Return [x, y] of the center of cell containing provided text 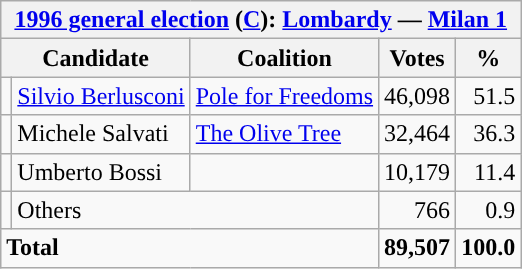
10,179 [418, 172]
51.5 [488, 96]
Coalition [284, 58]
Silvio Berlusconi [101, 96]
Michele Salvati [101, 134]
11.4 [488, 172]
89,507 [418, 248]
36.3 [488, 134]
Others [196, 210]
46,098 [418, 96]
32,464 [418, 134]
% [488, 58]
766 [418, 210]
Umberto Bossi [101, 172]
100.0 [488, 248]
Votes [418, 58]
Total [190, 248]
The Olive Tree [284, 134]
1996 general election (C): Lombardy — Milan 1 [261, 20]
Candidate [96, 58]
0.9 [488, 210]
Pole for Freedoms [284, 96]
